Return [X, Y] of the center of cell containing provided text 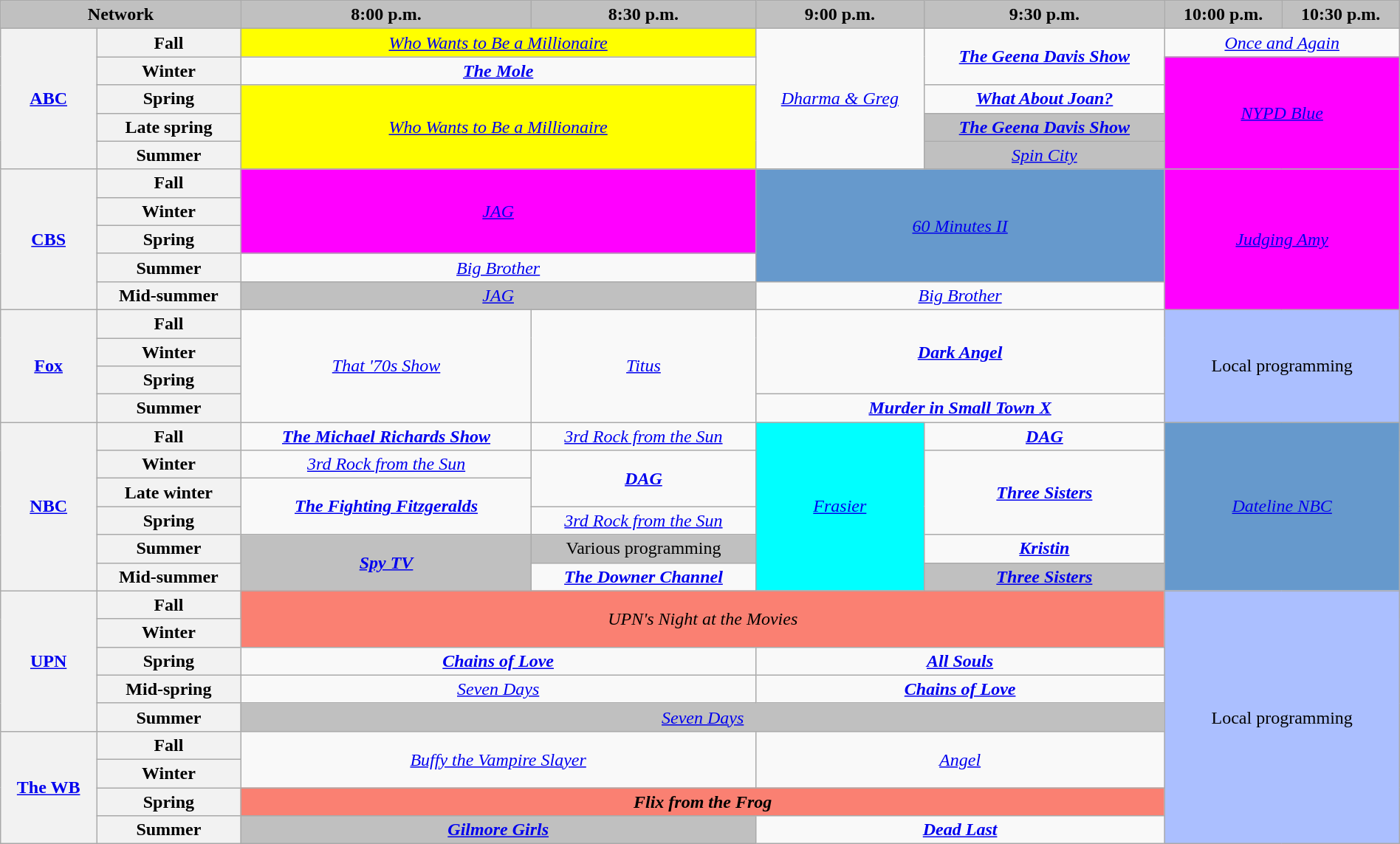
NYPD Blue [1282, 113]
NBC [49, 507]
Network [121, 15]
Dharma & Greg [840, 99]
The Fighting Fitzgeralds [386, 507]
9:00 p.m. [840, 15]
Spin City [1045, 155]
9:30 p.m. [1045, 15]
Dateline NBC [1282, 507]
Frasier [840, 507]
60 Minutes II [960, 225]
Dead Last [960, 830]
That '70s Show [386, 366]
8:00 p.m. [386, 15]
10:30 p.m. [1341, 15]
10:00 p.m. [1223, 15]
The Mole [498, 71]
Dark Angel [960, 351]
UPN's Night at the Movies [703, 619]
Kristin [1045, 549]
Angel [960, 759]
Spy TV [386, 563]
Mid-spring [169, 689]
Flix from the Frog [703, 801]
The WB [49, 787]
8:30 p.m. [644, 15]
Once and Again [1282, 43]
ABC [49, 99]
The Michael Richards Show [386, 436]
The Downer Channel [644, 577]
Judging Amy [1282, 239]
Late spring [169, 127]
Fox [49, 366]
Titus [644, 366]
CBS [49, 239]
Late winter [169, 493]
Murder in Small Town X [960, 408]
Buffy the Vampire Slayer [498, 759]
UPN [49, 661]
Gilmore Girls [498, 830]
Various programming [644, 549]
What About Joan? [1045, 99]
All Souls [960, 661]
